Pinpoint the cell where the given text exists, returning its [x, y] midpoint coordinate. 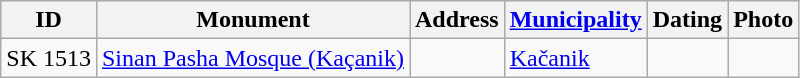
Municipality [576, 20]
Kačanik [576, 58]
SK 1513 [49, 58]
Monument [252, 20]
Photo [764, 20]
Address [458, 20]
Sinan Pasha Mosque (Kaçanik) [252, 58]
Dating [687, 20]
ID [49, 20]
